Extract the (X, Y) coordinate from the center of the cell holding the provided text.  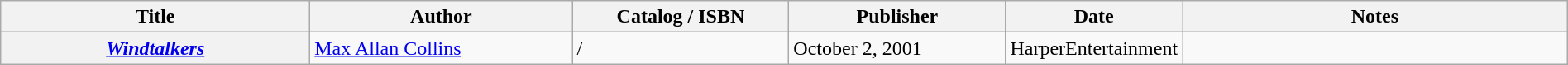
/ (681, 48)
Date (1094, 17)
Notes (1375, 17)
HarperEntertainment (1094, 48)
October 2, 2001 (897, 48)
Windtalkers (155, 48)
Publisher (897, 17)
Author (442, 17)
Max Allan Collins (442, 48)
Title (155, 17)
Catalog / ISBN (681, 17)
